Detect which cell encompasses the target text, then output its (X, Y) center coordinate. 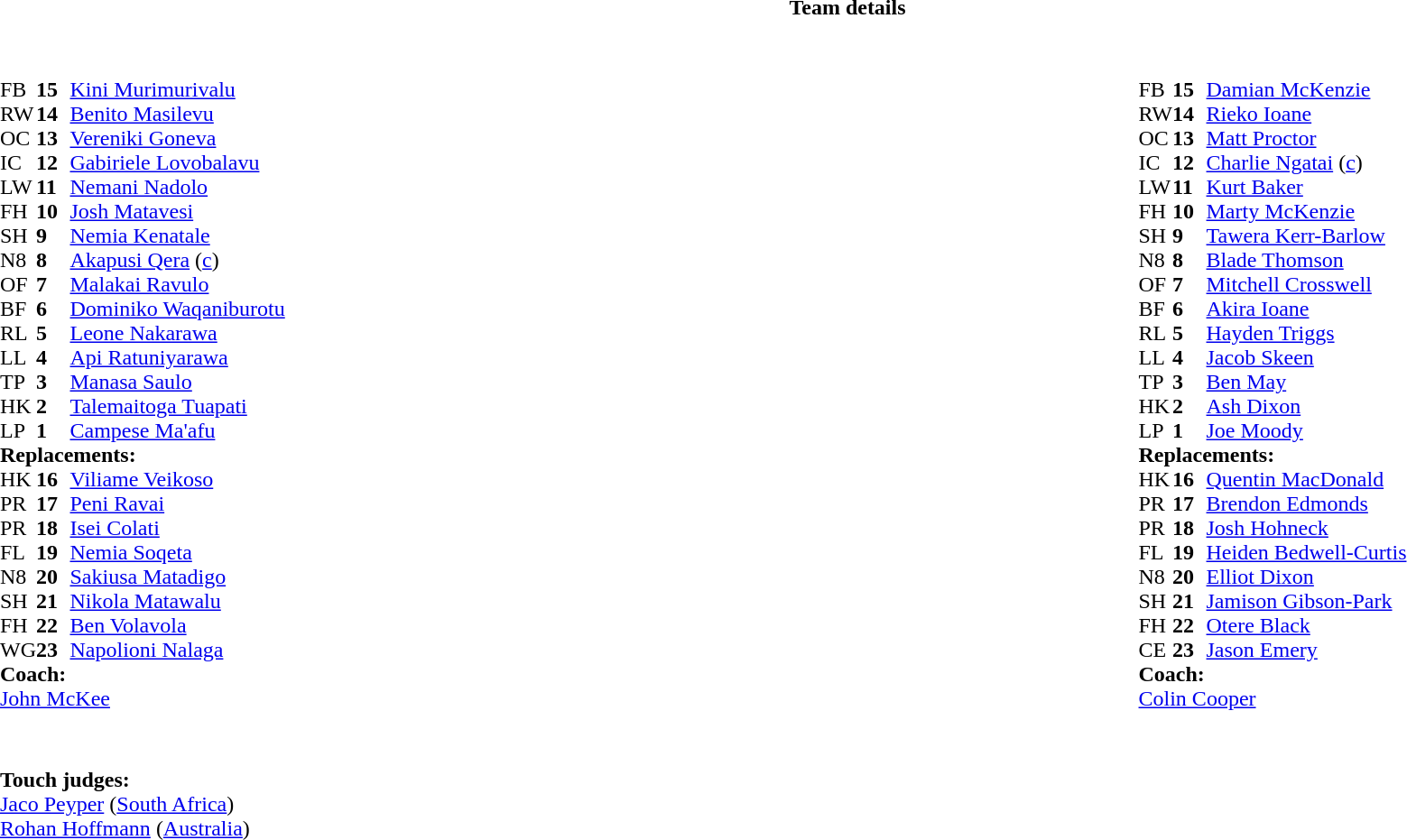
Vereniki Goneva (177, 139)
Dominiko Waqaniburotu (177, 309)
Gabiriele Lovobalavu (177, 162)
Jason Emery (1307, 650)
Ben Volavola (177, 626)
Nemia Soqeta (177, 552)
Malakai Ravulo (177, 285)
Ben May (1307, 383)
Api Ratuniyarawa (177, 357)
Isei Colati (177, 529)
Sakiusa Matadigo (177, 577)
Talemaitoga Tuapati (177, 406)
Matt Proctor (1307, 139)
Hayden Triggs (1307, 334)
Damian McKenzie (1307, 90)
Kini Murimurivalu (177, 90)
Benito Masilevu (177, 114)
Nemani Nadolo (177, 188)
Heiden Bedwell-Curtis (1307, 552)
WG (18, 650)
Peni Ravai (177, 503)
Nemia Kenatale (177, 236)
Joe Moody (1307, 431)
Jamison Gibson-Park (1307, 601)
Brendon Edmonds (1307, 503)
Jacob Skeen (1307, 357)
Blade Thomson (1307, 260)
Josh Hohneck (1307, 529)
Otere Black (1307, 626)
John McKee (143, 698)
Charlie Ngatai (c) (1307, 162)
Elliot Dixon (1307, 577)
Viliame Veikoso (177, 480)
Colin Cooper (1273, 698)
Rieko Ioane (1307, 114)
Mitchell Crosswell (1307, 285)
Marty McKenzie (1307, 211)
Napolioni Nalaga (177, 650)
Leone Nakarawa (177, 334)
Quentin MacDonald (1307, 480)
Campese Ma'afu (177, 431)
Kurt Baker (1307, 188)
CE (1156, 650)
Nikola Matawalu (177, 601)
Akapusi Qera (c) (177, 260)
Ash Dixon (1307, 406)
Akira Ioane (1307, 309)
Tawera Kerr-Barlow (1307, 236)
Josh Matavesi (177, 211)
Manasa Saulo (177, 383)
